Output the (X, Y) coordinate of the center of the cell containing the given text.  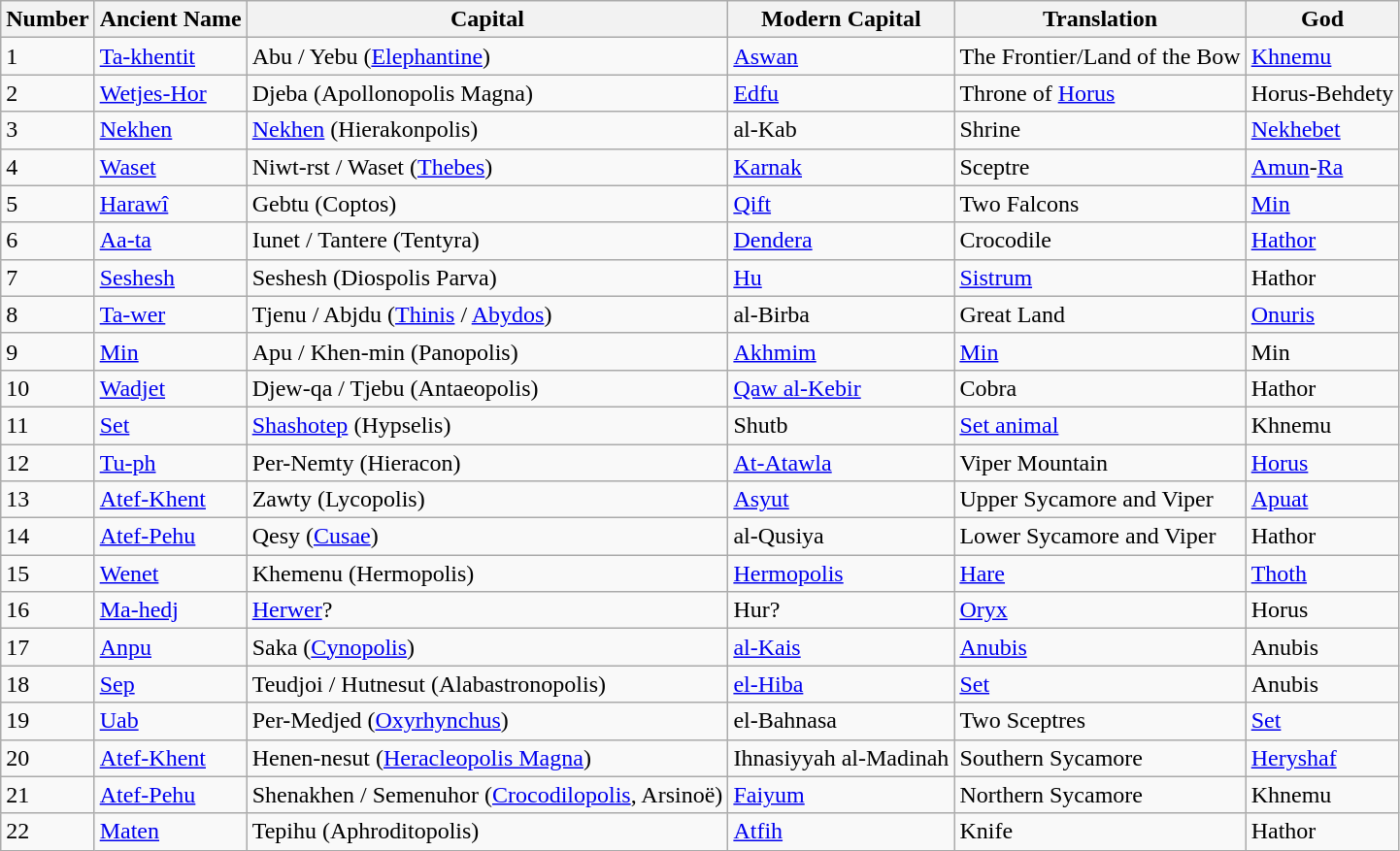
Apu / Khen-min (Panopolis) (487, 351)
el-Hiba (841, 684)
Northern Sycamore (1100, 795)
Capital (487, 19)
Great Land (1100, 314)
9 (48, 351)
Maten (171, 832)
8 (48, 314)
Hermopolis (841, 573)
Ta-wer (171, 314)
Asyut (841, 500)
Tepihu (Aphroditopolis) (487, 832)
11 (48, 425)
Wetjes-Hor (171, 93)
Wadjet (171, 388)
Gebtu (Coptos) (487, 204)
Tu-ph (171, 463)
Per-Medjed (Oxyrhynchus) (487, 721)
Southern Sycamore (1100, 758)
Khemenu (Hermopolis) (487, 573)
Qaw al-Kebir (841, 388)
al-Birba (841, 314)
14 (48, 537)
Aa-ta (171, 241)
Wenet (171, 573)
Shrine (1100, 130)
Atfih (841, 832)
Zawty (Lycopolis) (487, 500)
Hu (841, 278)
Modern Capital (841, 19)
Faiyum (841, 795)
Saka (Cynopolis) (487, 647)
Anpu (171, 647)
al-Qusiya (841, 537)
Seshesh (Diospolis Parva) (487, 278)
22 (48, 832)
Onuris (1322, 314)
Waset (171, 167)
2 (48, 93)
13 (48, 500)
el-Bahnasa (841, 721)
5 (48, 204)
Sceptre (1100, 167)
al-Kab (841, 130)
Djew-qa / Tjebu (Antaeopolis) (487, 388)
Shutb (841, 425)
Karnak (841, 167)
Ta-khentit (171, 56)
Translation (1100, 19)
Seshesh (171, 278)
4 (48, 167)
Hur? (841, 610)
Viper Mountain (1100, 463)
Aswan (841, 56)
Abu / Yebu (Elephantine) (487, 56)
20 (48, 758)
The Frontier/Land of the Bow (1100, 56)
Horus-Behdety (1322, 93)
al-Kais (841, 647)
15 (48, 573)
Number (48, 19)
Nekhen (171, 130)
Dendera (841, 241)
God (1322, 19)
3 (48, 130)
Lower Sycamore and Viper (1100, 537)
Amun-Ra (1322, 167)
Uab (171, 721)
Two Sceptres (1100, 721)
18 (48, 684)
Ihnasiyyah al-Madinah (841, 758)
17 (48, 647)
Iunet / Tantere (Tentyra) (487, 241)
At-Atawla (841, 463)
Henen-nesut (Heracleopolis Magna) (487, 758)
Nekhebet (1322, 130)
Oryx (1100, 610)
Apuat (1322, 500)
Knife (1100, 832)
12 (48, 463)
Teudjoi / Hutnesut (Alabastronopolis) (487, 684)
Ancient Name (171, 19)
Herwer? (487, 610)
19 (48, 721)
Shashotep (Hypselis) (487, 425)
Niwt-rst / Waset (Thebes) (487, 167)
1 (48, 56)
Sistrum (1100, 278)
Djeba (Apollonopolis Magna) (487, 93)
Two Falcons (1100, 204)
Thoth (1322, 573)
Hare (1100, 573)
Cobra (1100, 388)
16 (48, 610)
Nekhen (Hierakonpolis) (487, 130)
Sep (171, 684)
6 (48, 241)
21 (48, 795)
Tjenu / Abjdu (Thinis / Abydos) (487, 314)
Shenakhen / Semenuhor (Crocodilopolis, Arsinoë) (487, 795)
Heryshaf (1322, 758)
Set animal (1100, 425)
Crocodile (1100, 241)
Throne of Horus (1100, 93)
Upper Sycamore and Viper (1100, 500)
Akhmim (841, 351)
7 (48, 278)
Ma-hedj (171, 610)
10 (48, 388)
Edfu (841, 93)
Qift (841, 204)
Harawî (171, 204)
Per-Nemty (Hieracon) (487, 463)
Qesy (Cusae) (487, 537)
